From the cell containing the given text, extract its center point as [X, Y] coordinate. 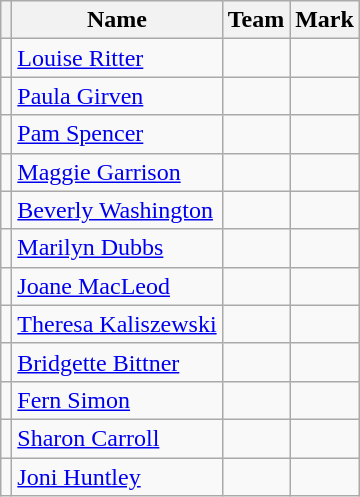
Joni Huntley [117, 477]
Sharon Carroll [117, 438]
Louise Ritter [117, 58]
Maggie Garrison [117, 172]
Team [256, 20]
Fern Simon [117, 400]
Mark [325, 20]
Theresa Kaliszewski [117, 324]
Name [117, 20]
Marilyn Dubbs [117, 248]
Beverly Washington [117, 210]
Bridgette Bittner [117, 362]
Paula Girven [117, 96]
Pam Spencer [117, 134]
Joane MacLeod [117, 286]
